Identify which cell holds the provided text, then report its (x, y) central coordinate. 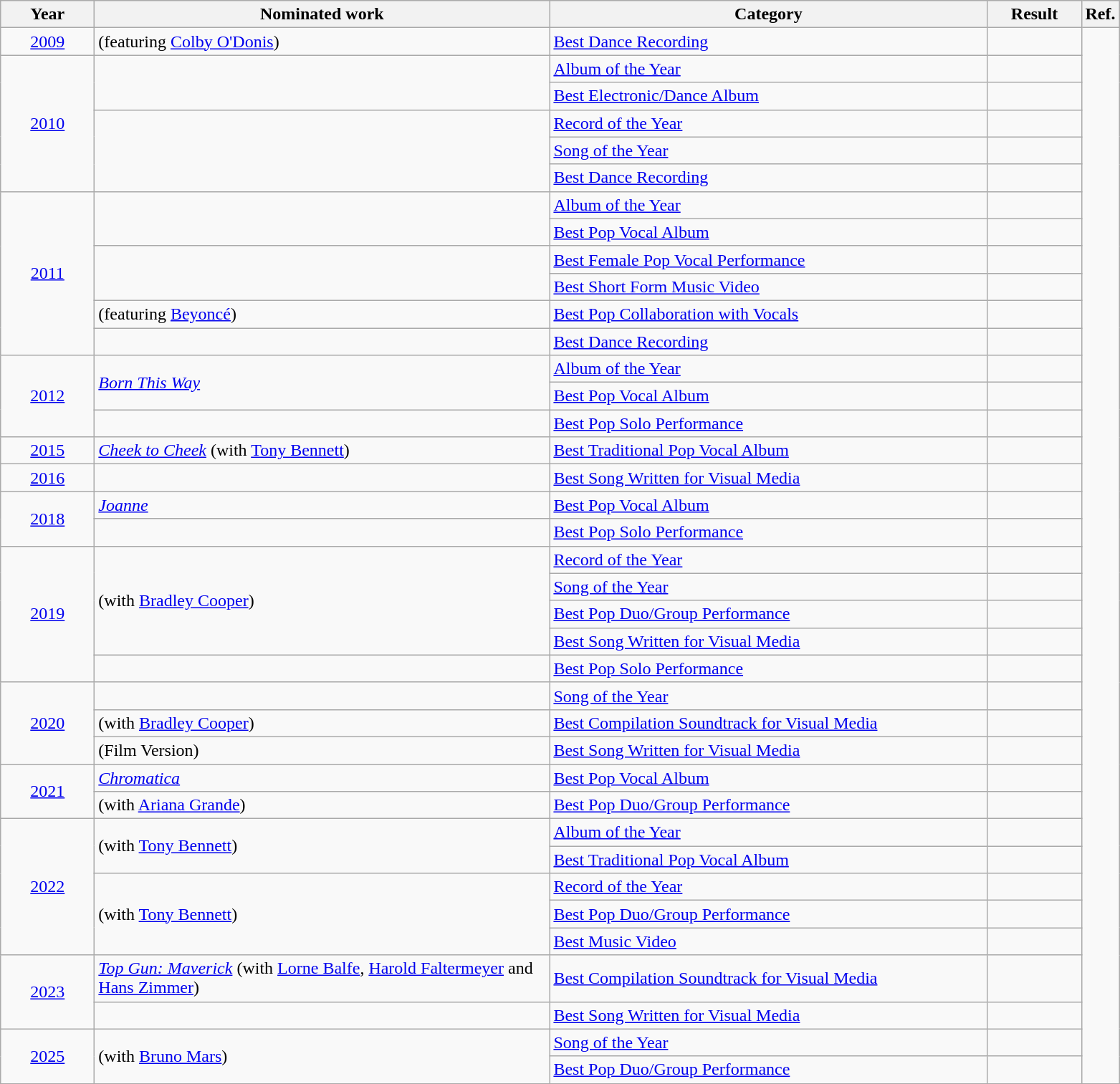
2018 (47, 519)
Category (768, 14)
(featuring Colby O'Donis) (322, 42)
Year (47, 14)
Nominated work (322, 14)
Chromatica (322, 777)
(featuring Beyoncé) (322, 314)
Cheek to Cheek (with Tony Bennett) (322, 451)
Joanne (322, 505)
2023 (47, 992)
Best Pop Collaboration with Vocals (768, 314)
Result (1035, 14)
2019 (47, 614)
2022 (47, 887)
(with Bruno Mars) (322, 1056)
2015 (47, 451)
2011 (47, 273)
(Film Version) (322, 750)
2021 (47, 791)
2012 (47, 396)
2020 (47, 723)
Best Music Video (768, 941)
Ref. (1101, 14)
Born This Way (322, 383)
2010 (47, 123)
Top Gun: Maverick (with Lorne Balfe, Harold Faltermeyer and Hans Zimmer) (322, 979)
Best Female Pop Vocal Performance (768, 259)
Best Short Form Music Video (768, 287)
2009 (47, 42)
2025 (47, 1056)
2016 (47, 478)
Best Electronic/Dance Album (768, 96)
(with Ariana Grande) (322, 805)
